Locate the cell with the specified text and output its (X, Y) center coordinate. 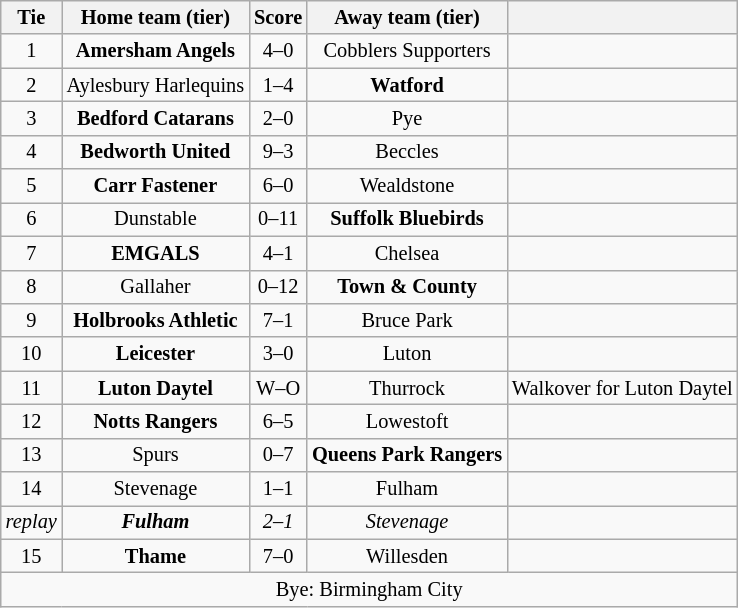
Score (278, 17)
Thame (156, 556)
Bedworth United (156, 152)
11 (32, 388)
Home team (tier) (156, 17)
EMGALS (156, 253)
Pye (407, 118)
Aylesbury Harlequins (156, 85)
Luton Daytel (156, 388)
4–1 (278, 253)
2 (32, 85)
12 (32, 421)
1–4 (278, 85)
Away team (tier) (407, 17)
Chelsea (407, 253)
8 (32, 287)
7–0 (278, 556)
3–0 (278, 354)
Cobblers Supporters (407, 51)
10 (32, 354)
4 (32, 152)
1–1 (278, 489)
4–0 (278, 51)
9–3 (278, 152)
Beccles (407, 152)
5 (32, 186)
7–1 (278, 320)
6–5 (278, 421)
Bruce Park (407, 320)
Walkover for Luton Daytel (622, 388)
Amersham Angels (156, 51)
Willesden (407, 556)
Notts Rangers (156, 421)
Lowestoft (407, 421)
2–1 (278, 522)
3 (32, 118)
Gallaher (156, 287)
14 (32, 489)
Watford (407, 85)
Dunstable (156, 219)
6 (32, 219)
Bye: Birmingham City (370, 589)
2–0 (278, 118)
Thurrock (407, 388)
Queens Park Rangers (407, 455)
Holbrooks Athletic (156, 320)
Bedford Catarans (156, 118)
Tie (32, 17)
Wealdstone (407, 186)
6–0 (278, 186)
7 (32, 253)
Town & County (407, 287)
13 (32, 455)
replay (32, 522)
9 (32, 320)
0–7 (278, 455)
Carr Fastener (156, 186)
Leicester (156, 354)
0–12 (278, 287)
Suffolk Bluebirds (407, 219)
15 (32, 556)
W–O (278, 388)
Luton (407, 354)
1 (32, 51)
Spurs (156, 455)
0–11 (278, 219)
